For the text-containing cell, return its midpoint in (x, y) coordinate format. 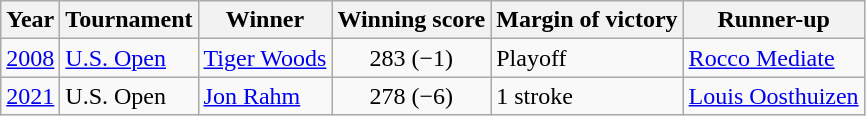
Rocco Mediate (774, 58)
Tournament (129, 20)
Runner-up (774, 20)
283 (−1) (412, 58)
Winner (265, 20)
Year (30, 20)
Tiger Woods (265, 58)
Winning score (412, 20)
2008 (30, 58)
1 stroke (587, 96)
Jon Rahm (265, 96)
Louis Oosthuizen (774, 96)
278 (−6) (412, 96)
Margin of victory (587, 20)
2021 (30, 96)
Playoff (587, 58)
